Locate the cell with the specified text and output its [X, Y] center coordinate. 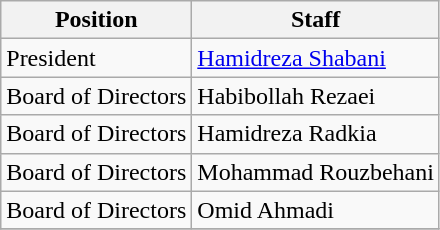
Hamidreza Radkia [316, 134]
Mohammad Rouzbehani [316, 172]
President [96, 58]
Staff [316, 20]
Position [96, 20]
Omid Ahmadi [316, 210]
Habibollah Rezaei [316, 96]
Hamidreza Shabani [316, 58]
